Extract the (x, y) coordinate from the center of the cell holding the provided text.  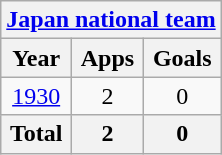
Goals (182, 58)
Year (36, 58)
Japan national team (111, 20)
1930 (36, 96)
Total (36, 134)
Apps (108, 58)
